Search for the cell housing the specified text and yield its [X, Y] center coordinate. 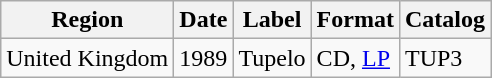
United Kingdom [88, 58]
CD, LP [355, 58]
Region [88, 20]
Label [272, 20]
Catalog [444, 20]
Format [355, 20]
TUP3 [444, 58]
1989 [204, 58]
Tupelo [272, 58]
Date [204, 20]
